Locate the cell with the specified text and output its [X, Y] center coordinate. 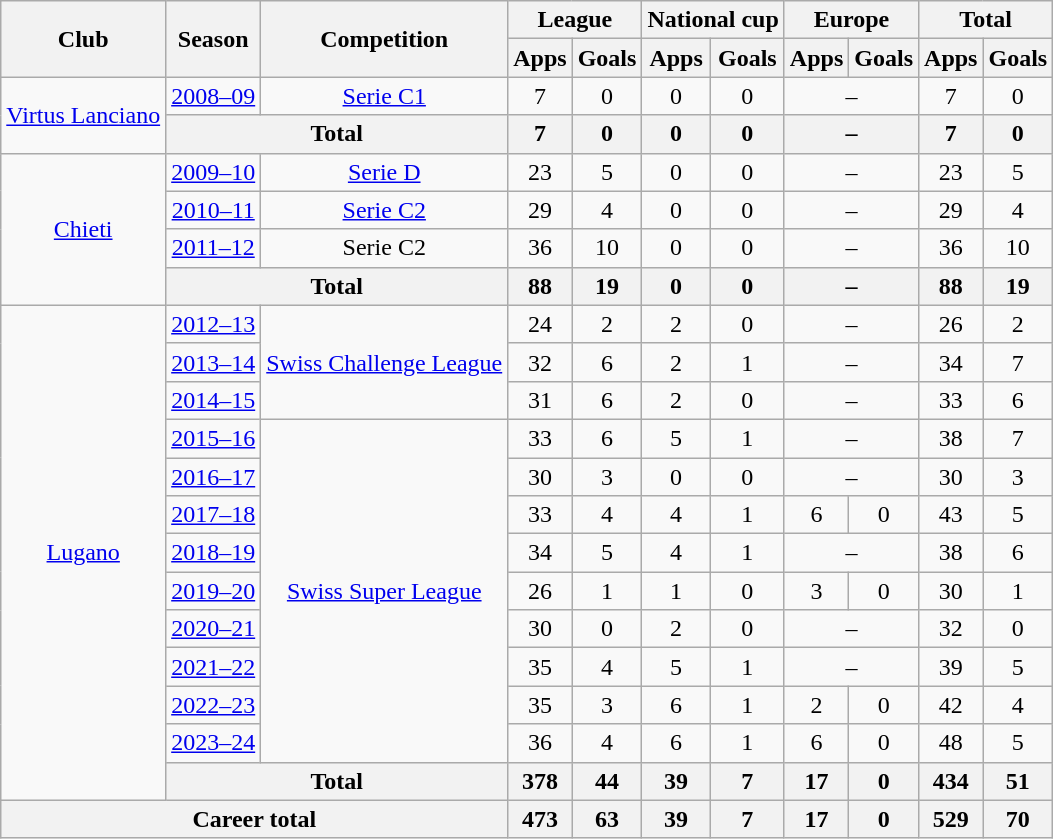
2015–16 [214, 438]
National cup [713, 20]
Lugano [84, 552]
Europe [851, 20]
31 [540, 400]
529 [951, 819]
Chieti [84, 229]
2018–19 [214, 553]
24 [540, 324]
63 [607, 819]
League [575, 20]
2013–14 [214, 362]
43 [951, 515]
44 [607, 781]
2009–10 [214, 172]
2021–22 [214, 667]
378 [540, 781]
Swiss Challenge League [384, 362]
Serie C1 [384, 96]
2022–23 [214, 705]
Competition [384, 39]
Career total [254, 819]
51 [1018, 781]
2020–21 [214, 629]
Virtus Lanciano [84, 115]
2010–11 [214, 210]
473 [540, 819]
2023–24 [214, 743]
42 [951, 705]
2008–09 [214, 96]
2011–12 [214, 248]
2012–13 [214, 324]
48 [951, 743]
434 [951, 781]
2017–18 [214, 515]
Season [214, 39]
2016–17 [214, 477]
Serie D [384, 172]
2014–15 [214, 400]
2019–20 [214, 591]
Club [84, 39]
Swiss Super League [384, 590]
70 [1018, 819]
